Output the [X, Y] coordinate of the center of the cell containing the given text.  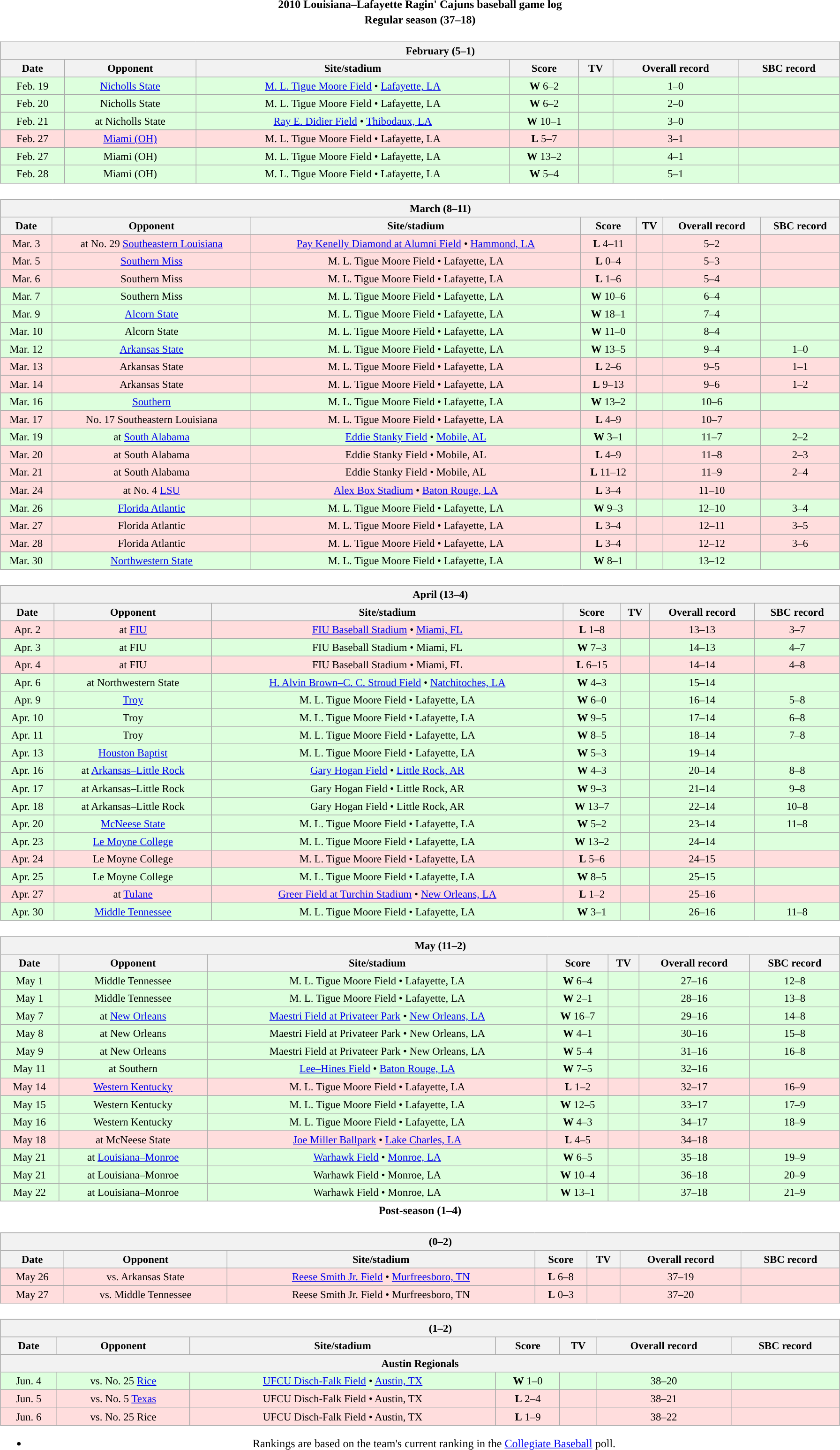
W 4–1 [577, 1034]
Mar. 21 [26, 472]
May 26 [32, 1277]
Jun. 5 [29, 1399]
L 1–9 [528, 1417]
8–8 [797, 770]
36–18 [695, 1175]
34–18 [695, 1140]
4–7 [797, 647]
19–14 [702, 753]
Northwestern State [152, 560]
Mar. 9 [26, 314]
at Southern [133, 1069]
6–4 [712, 296]
Mar. 6 [26, 279]
34–17 [695, 1122]
5–3 [712, 261]
12–11 [712, 525]
38–22 [664, 1417]
May 7 [30, 1016]
Houston Baptist [133, 753]
May 18 [30, 1140]
2–0 [676, 104]
Mar. 12 [26, 349]
W 18–1 [608, 314]
L 6–15 [592, 665]
7–8 [797, 735]
Mar. 30 [26, 560]
February (5–1) [420, 51]
May 27 [32, 1294]
W 11–0 [608, 332]
at McNeese State [133, 1140]
Mar. 27 [26, 525]
Joe Miller Ballpark • Lake Charles, LA [377, 1140]
at Tulane [133, 894]
Feb. 20 [33, 104]
W 5–2 [592, 823]
May 15 [30, 1104]
24–14 [702, 841]
18–9 [795, 1122]
Austin Regionals [420, 1364]
3–4 [800, 508]
5–4 [712, 279]
10–6 [712, 402]
Alex Box Stadium • Baton Rouge, LA [416, 490]
McNeese State [133, 823]
1–1 [800, 367]
Apr. 11 [27, 735]
L 0–3 [561, 1294]
27–16 [695, 981]
vs. Middle Tennessee [146, 1294]
Apr. 17 [27, 788]
33–17 [695, 1104]
Jun. 6 [29, 1417]
Apr. 3 [27, 647]
11–10 [712, 490]
17–14 [702, 718]
Southern [152, 402]
9–4 [712, 349]
W 1–0 [528, 1381]
W 12–5 [577, 1104]
Apr. 10 [27, 718]
20–9 [795, 1175]
13–8 [795, 998]
W 7–5 [577, 1069]
18–14 [702, 735]
Apr. 2 [27, 630]
37–19 [681, 1277]
38–21 [664, 1399]
(1–2) [420, 1329]
16–9 [795, 1087]
vs. Arkansas State [146, 1277]
20–14 [702, 770]
Ray E. Didier Field • Thibodaux, LA [353, 121]
11–7 [712, 437]
31–16 [695, 1051]
11–9 [712, 472]
W 10–6 [608, 296]
12–12 [712, 543]
17–9 [795, 1104]
37–20 [681, 1294]
Lee–Hines Field • Baton Rouge, LA [377, 1069]
April (13–4) [420, 594]
Mar. 5 [26, 261]
Apr. 30 [27, 912]
Mar. 26 [26, 508]
29–16 [695, 1016]
14–14 [702, 665]
Mar. 17 [26, 420]
May 22 [30, 1193]
Apr. 20 [27, 823]
Mar. 19 [26, 437]
Apr. 6 [27, 682]
Apr. 9 [27, 700]
13–12 [712, 560]
May 8 [30, 1034]
1–2 [800, 384]
L 5–7 [544, 139]
L 9–13 [608, 384]
Apr. 13 [27, 753]
Mar. 28 [26, 543]
W 10–1 [544, 121]
May 9 [30, 1051]
Feb. 21 [33, 121]
Apr. 25 [27, 876]
at No. 29 Southeastern Louisiana [152, 243]
L 4–11 [608, 243]
4–8 [797, 665]
W 13–1 [577, 1193]
L 0–4 [608, 261]
Apr. 27 [27, 894]
2–2 [800, 437]
28–16 [695, 998]
8–4 [712, 332]
23–14 [702, 823]
10–8 [797, 806]
L 4–5 [577, 1140]
37–18 [695, 1193]
L 11–12 [608, 472]
19–9 [795, 1157]
Mar. 3 [26, 243]
5–1 [676, 174]
3–6 [800, 543]
35–18 [695, 1157]
Apr. 24 [27, 859]
32–16 [695, 1069]
9–6 [712, 384]
26–16 [702, 912]
Mar. 20 [26, 455]
No. 17 Southeastern Louisiana [152, 420]
3–7 [797, 630]
W 5–3 [592, 753]
L 2–6 [608, 367]
30–16 [695, 1034]
(0–2) [420, 1242]
21–14 [702, 788]
W 10–4 [577, 1175]
Mar. 16 [26, 402]
Greer Field at Turchin Stadium • New Orleans, LA [387, 894]
at No. 4 LSU [152, 490]
4–1 [676, 157]
L 1–6 [608, 279]
16–14 [702, 700]
March (8–11) [420, 208]
Feb. 19 [33, 86]
Apr. 4 [27, 665]
Apr. 16 [27, 770]
3–0 [676, 121]
W 8–1 [608, 560]
9–8 [797, 788]
Pay Kenelly Diamond at Alumni Field • Hammond, LA [416, 243]
Mar. 14 [26, 384]
Feb. 28 [33, 174]
6–8 [797, 718]
Apr. 18 [27, 806]
Apr. 23 [27, 841]
13–13 [702, 630]
W 7–3 [592, 647]
W 6–4 [577, 981]
W 13–7 [592, 806]
May 11 [30, 1069]
Mar. 10 [26, 332]
W 13–5 [608, 349]
5–2 [712, 243]
May 16 [30, 1122]
12–10 [712, 508]
Mar. 13 [26, 367]
25–16 [702, 894]
W 6–0 [592, 700]
Mar. 7 [26, 296]
25–15 [702, 876]
14–8 [795, 1016]
W 16–7 [577, 1016]
38–20 [664, 1381]
2–4 [800, 472]
at Nicholls State [130, 121]
21–9 [795, 1193]
22–14 [702, 806]
W 2–1 [577, 998]
9–5 [712, 367]
L 5–6 [592, 859]
5–8 [797, 700]
12–8 [795, 981]
May (11–2) [420, 945]
vs. No. 5 Texas [123, 1399]
3–5 [800, 525]
15–14 [702, 682]
May 14 [30, 1087]
at Northwestern State [133, 682]
24–15 [702, 859]
Mar. 24 [26, 490]
H. Alvin Brown–C. C. Stroud Field • Natchitoches, LA [387, 682]
L 1–8 [592, 630]
14–13 [702, 647]
3–1 [676, 139]
Jun. 4 [29, 1381]
W 9–5 [592, 718]
L 6–8 [561, 1277]
2–3 [800, 455]
W 6–5 [577, 1157]
32–17 [695, 1087]
16–8 [795, 1051]
10–7 [712, 420]
15–8 [795, 1034]
7–4 [712, 314]
L 2–4 [528, 1399]
